From the cell containing the given text, extract its center point as (X, Y) coordinate. 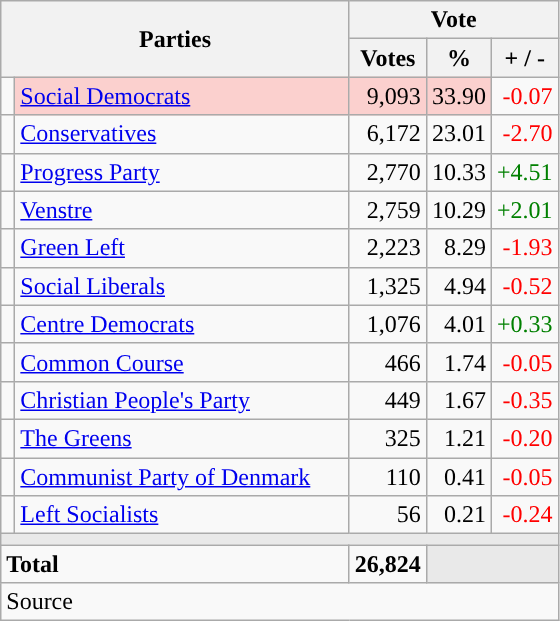
10.29 (458, 210)
2,759 (388, 210)
Venstre (182, 210)
Communist Party of Denmark (182, 477)
4.94 (458, 286)
Parties (176, 39)
Common Course (182, 362)
9,093 (388, 96)
The Greens (182, 438)
-0.24 (524, 515)
0.21 (458, 515)
Conservatives (182, 134)
1,325 (388, 286)
2,223 (388, 248)
Social Liberals (182, 286)
+2.01 (524, 210)
56 (388, 515)
Votes (388, 58)
+0.33 (524, 324)
33.90 (458, 96)
Centre Democrats (182, 324)
% (458, 58)
1.74 (458, 362)
Left Socialists (182, 515)
+ / - (524, 58)
-0.35 (524, 400)
8.29 (458, 248)
1.21 (458, 438)
Social Democrats (182, 96)
+4.51 (524, 172)
26,824 (388, 564)
325 (388, 438)
449 (388, 400)
Christian People's Party (182, 400)
-0.07 (524, 96)
-0.52 (524, 286)
10.33 (458, 172)
1.67 (458, 400)
Total (176, 564)
110 (388, 477)
23.01 (458, 134)
466 (388, 362)
-1.93 (524, 248)
6,172 (388, 134)
1,076 (388, 324)
2,770 (388, 172)
Vote (454, 20)
-2.70 (524, 134)
Source (280, 602)
4.01 (458, 324)
Progress Party (182, 172)
Green Left (182, 248)
-0.20 (524, 438)
0.41 (458, 477)
